Scan for the cell matching the given text and deliver its [X, Y] coordinate at center. 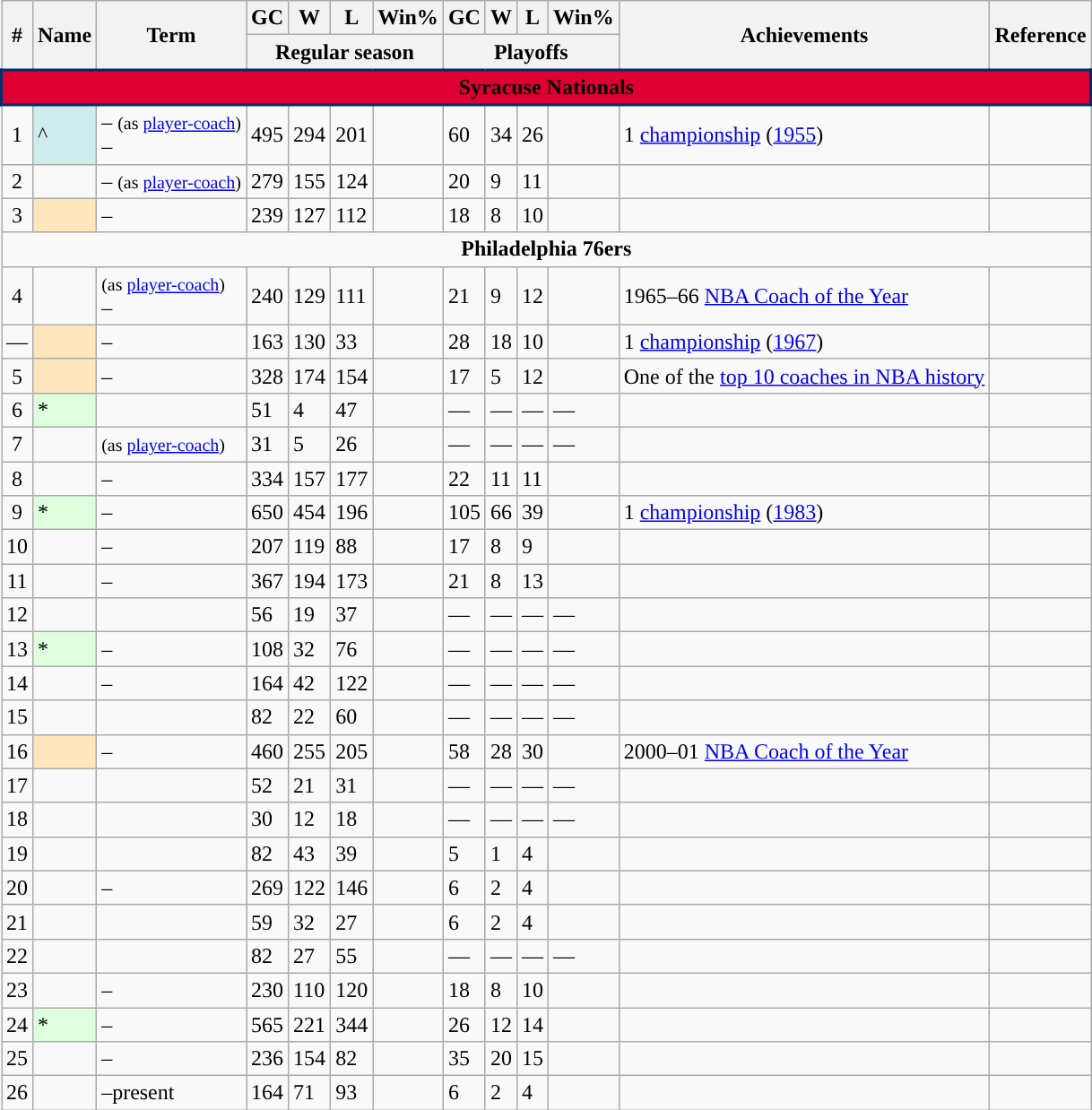
Philadelphia 76ers [547, 249]
344 [351, 1025]
239 [267, 215]
(as player-coach)– [172, 296]
Achievements [804, 36]
120 [351, 990]
129 [310, 296]
157 [310, 478]
56 [267, 615]
59 [267, 922]
33 [351, 342]
230 [267, 990]
42 [310, 683]
460 [267, 751]
155 [310, 181]
– (as player-coach) [172, 181]
279 [267, 181]
47 [351, 410]
Term [172, 36]
One of the top 10 coaches in NBA history [804, 376]
236 [267, 1059]
23 [18, 990]
7 [18, 444]
52 [267, 785]
24 [18, 1025]
119 [310, 547]
205 [351, 751]
177 [351, 478]
127 [310, 215]
196 [351, 513]
1 championship (1955) [804, 134]
163 [267, 342]
124 [351, 181]
Reference [1040, 36]
495 [267, 134]
Playoffs [531, 52]
111 [351, 296]
– (as player-coach)– [172, 134]
173 [351, 581]
Name [65, 36]
269 [267, 888]
(as player-coach) [172, 444]
112 [351, 215]
66 [500, 513]
207 [267, 547]
88 [351, 547]
55 [351, 956]
1 championship (1983) [804, 513]
130 [310, 342]
650 [267, 513]
93 [351, 1093]
565 [267, 1025]
255 [310, 751]
25 [18, 1059]
–present [172, 1093]
^ [65, 134]
328 [267, 376]
194 [310, 581]
Regular season [344, 52]
71 [310, 1093]
110 [310, 990]
2000–01 NBA Coach of the Year [804, 751]
58 [464, 751]
1965–66 NBA Coach of the Year [804, 296]
3 [18, 215]
43 [310, 854]
201 [351, 134]
240 [267, 296]
76 [351, 649]
367 [267, 581]
174 [310, 376]
334 [267, 478]
34 [500, 134]
146 [351, 888]
16 [18, 751]
35 [464, 1059]
221 [310, 1025]
37 [351, 615]
294 [310, 134]
454 [310, 513]
51 [267, 410]
105 [464, 513]
# [18, 36]
108 [267, 649]
Syracuse Nationals [547, 88]
1 championship (1967) [804, 342]
